From the cell containing the given text, extract its center point as (x, y) coordinate. 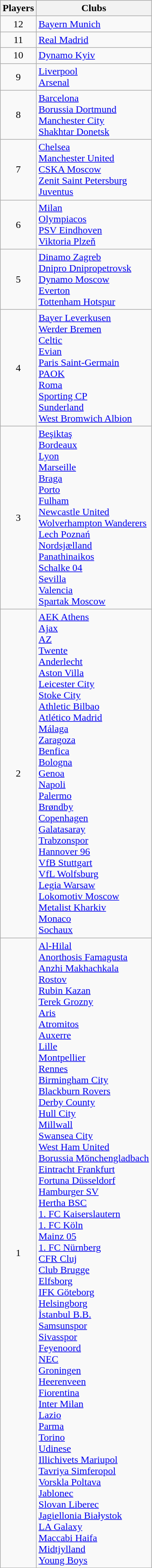
Players (18, 8)
6 (18, 224)
Barcelona Borussia Dortmund Manchester City Shakhtar Donetsk (94, 115)
Bayern Munich (94, 24)
11 (18, 40)
Dinamo Zagreb Dnipro Dnipropetrovsk Dynamo Moscow Everton Tottenham Hotspur (94, 279)
10 (18, 55)
Chelsea Manchester United CSKA Moscow Zenit Saint Petersburg Juventus (94, 170)
5 (18, 279)
Liverpool Arsenal (94, 77)
2 (18, 773)
4 (18, 367)
Clubs (94, 8)
8 (18, 115)
Bayer Leverkusen Werder Bremen Celtic Evian Paris Saint-Germain PAOK Roma Sporting CP Sunderland West Bromwich Albion (94, 367)
1 (18, 1253)
12 (18, 24)
Milan Olympiacos PSV Eindhoven Viktoria Plzeň (94, 224)
Real Madrid (94, 40)
9 (18, 77)
3 (18, 517)
7 (18, 170)
Dynamo Kyiv (94, 55)
